Capture the cell that displays the provided text and extract its (X, Y) central coordinate. 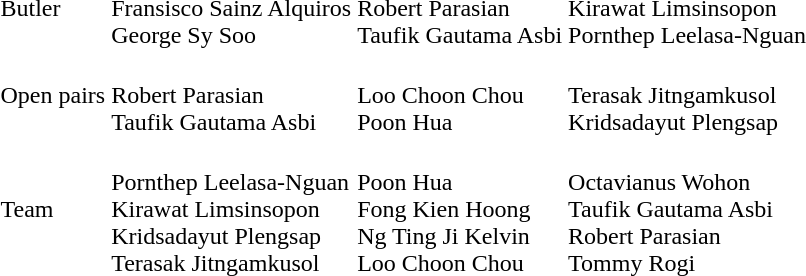
Robert ParasianTaufik Gautama Asbi (232, 95)
Loo Choon ChouPoon Hua (460, 95)
